Return (x, y) of the center of cell containing provided text 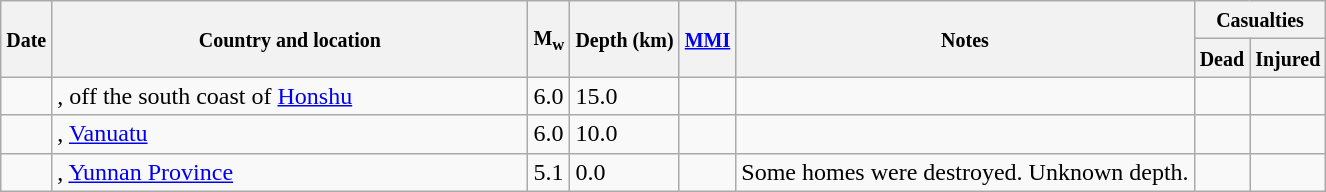
, Yunnan Province (290, 172)
Notes (965, 39)
Injured (1288, 58)
Dead (1222, 58)
Casualties (1260, 20)
0.0 (624, 172)
Depth (km) (624, 39)
, off the south coast of Honshu (290, 96)
15.0 (624, 96)
Some homes were destroyed. Unknown depth. (965, 172)
, Vanuatu (290, 134)
Mw (549, 39)
MMI (708, 39)
Date (26, 39)
Country and location (290, 39)
10.0 (624, 134)
5.1 (549, 172)
